Find where the given text appears and provide that cell's center as (X, Y) coordinate. 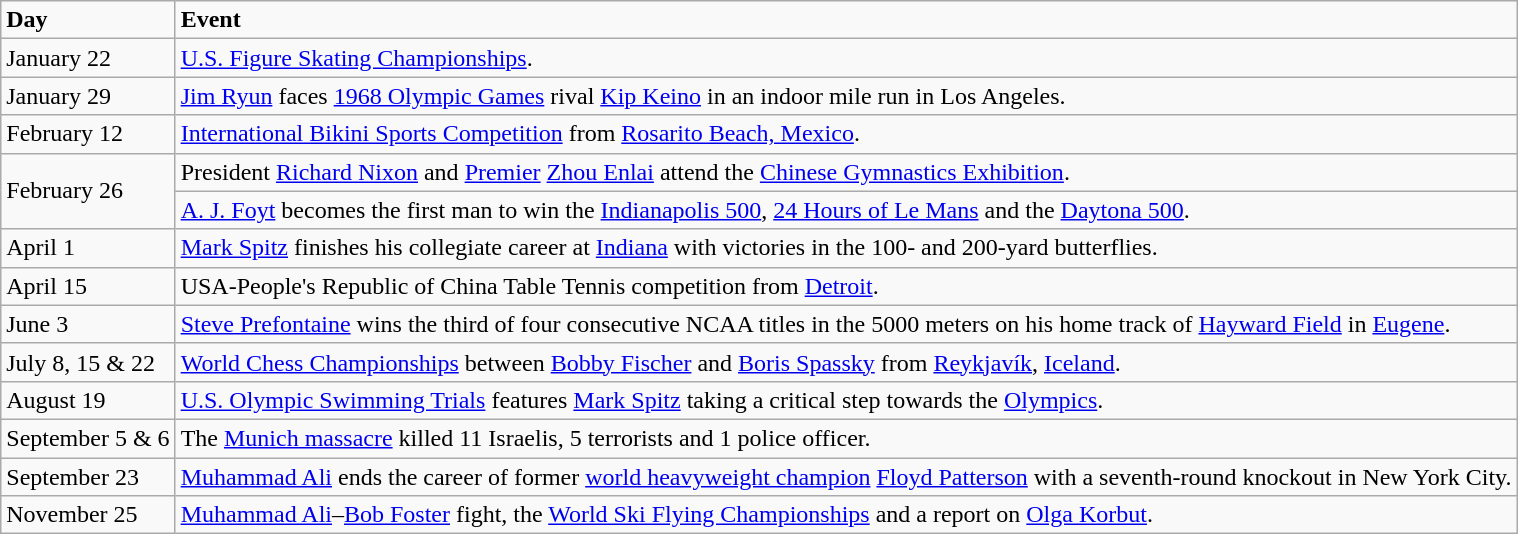
February 12 (88, 134)
Mark Spitz finishes his collegiate career at Indiana with victories in the 100- and 200-yard butterflies. (846, 248)
USA-People's Republic of China Table Tennis competition from Detroit. (846, 286)
September 23 (88, 477)
Event (846, 20)
April 15 (88, 286)
Muhammad Ali ends the career of former world heavyweight champion Floyd Patterson with a seventh-round knockout in New York City. (846, 477)
Day (88, 20)
January 29 (88, 96)
The Munich massacre killed 11 Israelis, 5 terrorists and 1 police officer. (846, 438)
January 22 (88, 58)
Muhammad Ali–Bob Foster fight, the World Ski Flying Championships and a report on Olga Korbut. (846, 515)
President Richard Nixon and Premier Zhou Enlai attend the Chinese Gymnastics Exhibition. (846, 172)
U.S. Figure Skating Championships. (846, 58)
World Chess Championships between Bobby Fischer and Boris Spassky from Reykjavík, Iceland. (846, 362)
August 19 (88, 400)
November 25 (88, 515)
July 8, 15 & 22 (88, 362)
April 1 (88, 248)
International Bikini Sports Competition from Rosarito Beach, Mexico. (846, 134)
A. J. Foyt becomes the first man to win the Indianapolis 500, 24 Hours of Le Mans and the Daytona 500. (846, 210)
Steve Prefontaine wins the third of four consecutive NCAA titles in the 5000 meters on his home track of Hayward Field in Eugene. (846, 324)
June 3 (88, 324)
Jim Ryun faces 1968 Olympic Games rival Kip Keino in an indoor mile run in Los Angeles. (846, 96)
U.S. Olympic Swimming Trials features Mark Spitz taking a critical step towards the Olympics. (846, 400)
February 26 (88, 191)
September 5 & 6 (88, 438)
